Determine the (X, Y) coordinate at the center of the cell enclosing the given text.  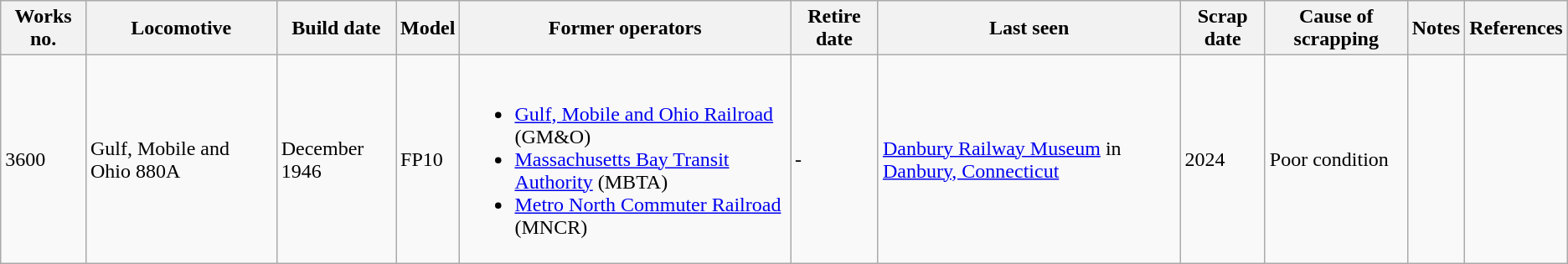
Works no. (44, 28)
Gulf, Mobile and Ohio 880A (181, 159)
3600 (44, 159)
Build date (336, 28)
Danbury Railway Museum in Danbury, Connecticut (1029, 159)
References (1516, 28)
Model (428, 28)
Retire date (834, 28)
FP10 (428, 159)
2024 (1223, 159)
Scrap date (1223, 28)
Notes (1436, 28)
Former operators (625, 28)
Cause of scrapping (1336, 28)
Locomotive (181, 28)
- (834, 159)
Gulf, Mobile and Ohio Railroad (GM&O)Massachusetts Bay Transit Authority (MBTA)Metro North Commuter Railroad (MNCR) (625, 159)
Last seen (1029, 28)
Poor condition (1336, 159)
December 1946 (336, 159)
